For the text-containing cell, return its midpoint in (x, y) coordinate format. 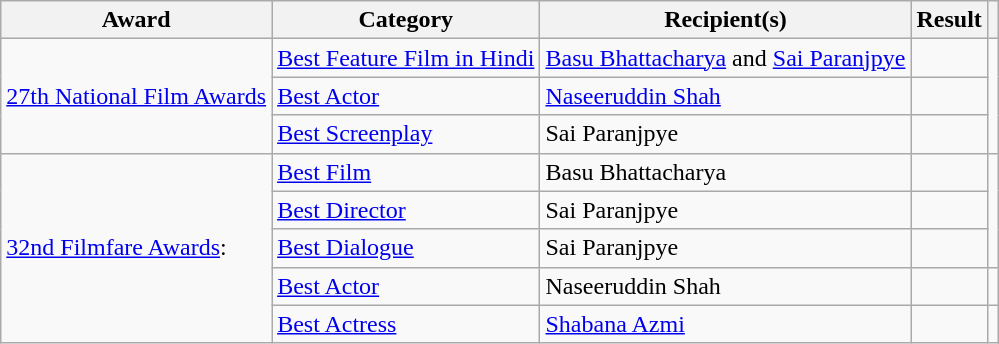
Best Feature Film in Hindi (406, 58)
Best Actress (406, 324)
Best Dialogue (406, 248)
Award (136, 20)
Shabana Azmi (726, 324)
Result (949, 20)
Best Director (406, 210)
Category (406, 20)
27th National Film Awards (136, 96)
32nd Filmfare Awards: (136, 248)
Basu Bhattacharya and Sai Paranjpye (726, 58)
Recipient(s) (726, 20)
Best Film (406, 172)
Basu Bhattacharya (726, 172)
Best Screenplay (406, 134)
